Provide the (X, Y) coordinate of the cell's center where the given text is located.  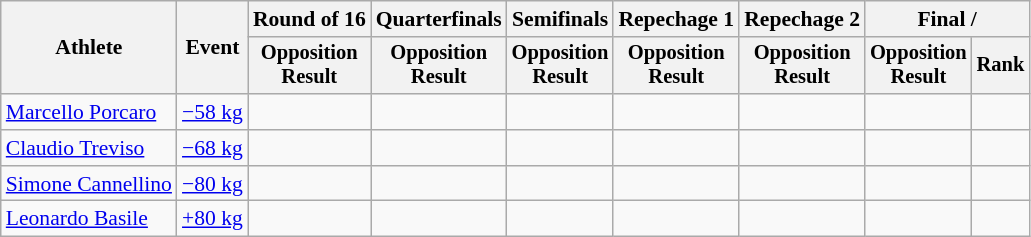
Round of 16 (310, 19)
Claudio Treviso (89, 148)
Quarterfinals (439, 19)
−58 kg (212, 112)
Athlete (89, 48)
Marcello Porcaro (89, 112)
+80 kg (212, 219)
−80 kg (212, 184)
Leonardo Basile (89, 219)
−68 kg (212, 148)
Repechage 2 (802, 19)
Simone Cannellino (89, 184)
Semifinals (560, 19)
Rank (1001, 66)
Final / (947, 19)
Event (212, 48)
Repechage 1 (676, 19)
